Find where the given text appears and provide that cell's center as [X, Y] coordinate. 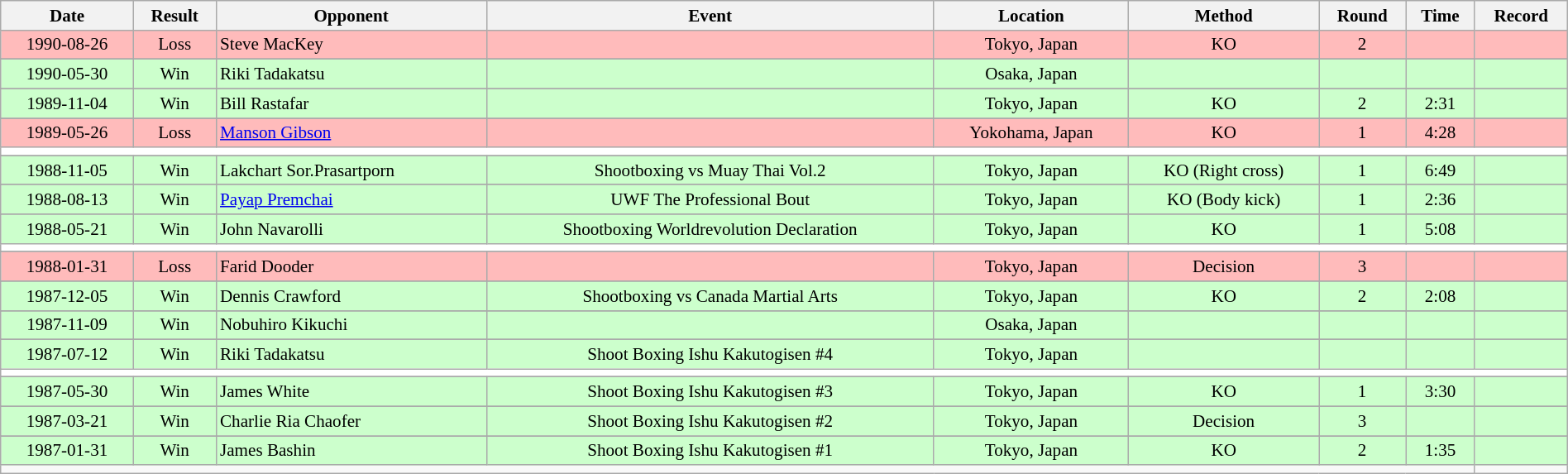
Farid Dooder [351, 266]
2:08 [1441, 296]
6:49 [1441, 170]
Steve MacKey [351, 45]
1988-05-21 [68, 228]
UWF The Professional Bout [710, 199]
1987-01-31 [68, 450]
5:08 [1441, 228]
1988-01-31 [68, 266]
1:35 [1441, 450]
Time [1441, 15]
John Navarolli [351, 228]
Shoot Boxing Ishu Kakutogisen #4 [710, 354]
1988-11-05 [68, 170]
Result [174, 15]
Shoot Boxing Ishu Kakutogisen #1 [710, 450]
Payap Premchai [351, 199]
1990-08-26 [68, 45]
1987-05-30 [68, 392]
Record [1521, 15]
Nobuhiro Kikuchi [351, 324]
1988-08-13 [68, 199]
1987-03-21 [68, 420]
3:30 [1441, 392]
James Bashin [351, 450]
1989-05-26 [68, 132]
Yokohama, Japan [1030, 132]
Method [1224, 15]
Location [1030, 15]
2:36 [1441, 199]
1987-12-05 [68, 296]
Bill Rastafar [351, 103]
Date [68, 15]
Round [1363, 15]
Opponent [351, 15]
1987-11-09 [68, 324]
James White [351, 392]
Manson Gibson [351, 132]
Charlie Ria Chaofer [351, 420]
Shootboxing vs Muay Thai Vol.2 [710, 170]
2:31 [1441, 103]
1987-07-12 [68, 354]
Shootboxing vs Canada Martial Arts [710, 296]
1989-11-04 [68, 103]
Dennis Crawford [351, 296]
Shoot Boxing Ishu Kakutogisen #3 [710, 392]
KO (Right cross) [1224, 170]
Shoot Boxing Ishu Kakutogisen #2 [710, 420]
Shootboxing Worldrevolution Declaration [710, 228]
Lakchart Sor.Prasartporn [351, 170]
KO (Body kick) [1224, 199]
4:28 [1441, 132]
Event [710, 15]
1990-05-30 [68, 74]
